Provide the (x, y) coordinate of the cell's center where the given text is located.  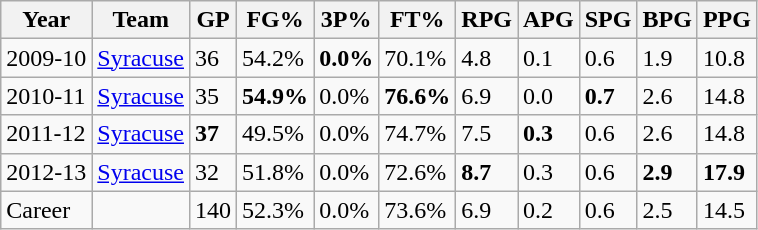
14.5 (726, 210)
74.7% (418, 134)
54.9% (276, 96)
0.1 (549, 58)
3P% (346, 20)
FG% (276, 20)
10.8 (726, 58)
2.5 (667, 210)
0.7 (608, 96)
4.8 (487, 58)
0.2 (549, 210)
8.7 (487, 172)
GP (214, 20)
Team (141, 20)
Career (46, 210)
72.6% (418, 172)
36 (214, 58)
BPG (667, 20)
17.9 (726, 172)
51.8% (276, 172)
2011-12 (46, 134)
37 (214, 134)
APG (549, 20)
7.5 (487, 134)
52.3% (276, 210)
2009-10 (46, 58)
RPG (487, 20)
FT% (418, 20)
140 (214, 210)
SPG (608, 20)
49.5% (276, 134)
1.9 (667, 58)
73.6% (418, 210)
Year (46, 20)
76.6% (418, 96)
2010-11 (46, 96)
54.2% (276, 58)
PPG (726, 20)
70.1% (418, 58)
35 (214, 96)
2012-13 (46, 172)
32 (214, 172)
0.0 (549, 96)
2.9 (667, 172)
